Identify which cell holds the provided text, then report its (x, y) central coordinate. 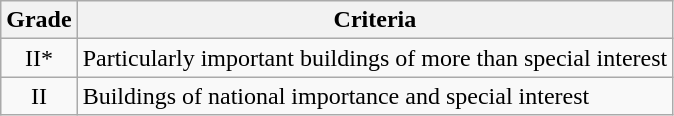
II (39, 96)
Criteria (375, 20)
Buildings of national importance and special interest (375, 96)
Particularly important buildings of more than special interest (375, 58)
Grade (39, 20)
II* (39, 58)
